Locate the cell with the specified text and output its (x, y) center coordinate. 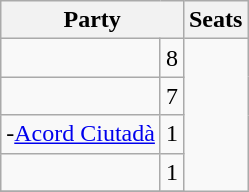
Seats (215, 20)
7 (172, 96)
8 (172, 58)
Party (92, 20)
-Acord Ciutadà (81, 134)
